Locate the cell with the specified text and output its [X, Y] center coordinate. 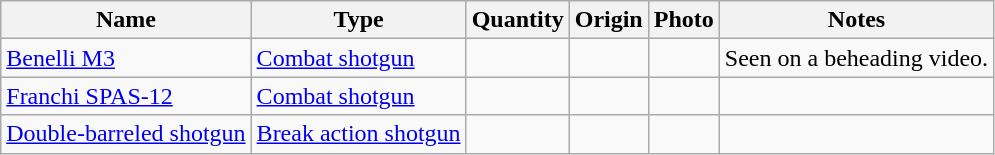
Origin [608, 20]
Double-barreled shotgun [126, 134]
Notes [856, 20]
Quantity [518, 20]
Type [358, 20]
Benelli M3 [126, 58]
Photo [684, 20]
Break action shotgun [358, 134]
Name [126, 20]
Franchi SPAS-12 [126, 96]
Seen on a beheading video. [856, 58]
